Pinpoint the cell where the given text exists, returning its (X, Y) midpoint coordinate. 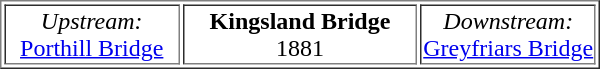
Upstream:Porthill Bridge (92, 34)
Downstream:Greyfriars Bridge (508, 34)
Kingsland Bridge1881 (300, 34)
